Determine the (X, Y) coordinate at the center of the cell enclosing the given text.  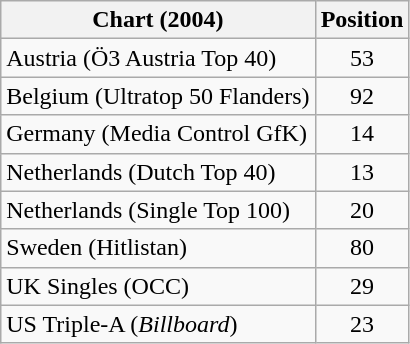
UK Singles (OCC) (158, 286)
Position (362, 20)
80 (362, 248)
92 (362, 96)
Netherlands (Single Top 100) (158, 210)
14 (362, 134)
Belgium (Ultratop 50 Flanders) (158, 96)
Sweden (Hitlistan) (158, 248)
29 (362, 286)
Chart (2004) (158, 20)
23 (362, 324)
20 (362, 210)
US Triple-A (Billboard) (158, 324)
Germany (Media Control GfK) (158, 134)
13 (362, 172)
Austria (Ö3 Austria Top 40) (158, 58)
Netherlands (Dutch Top 40) (158, 172)
53 (362, 58)
